Provide the [X, Y] coordinate of the cell's center where the given text is located.  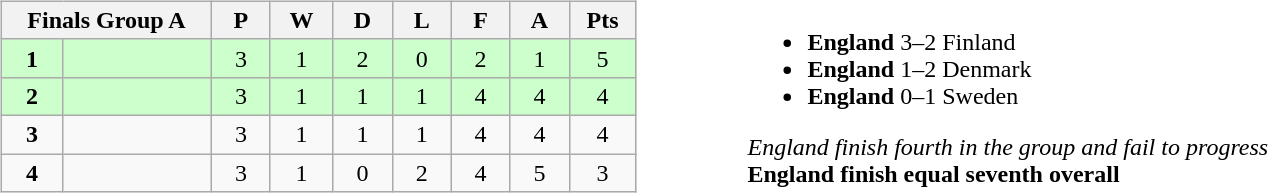
Finals Group A [106, 20]
F [480, 20]
W [302, 20]
P [241, 20]
Pts [602, 20]
A [540, 20]
L [422, 20]
D [363, 20]
